Pinpoint the cell where the given text exists, returning its (x, y) midpoint coordinate. 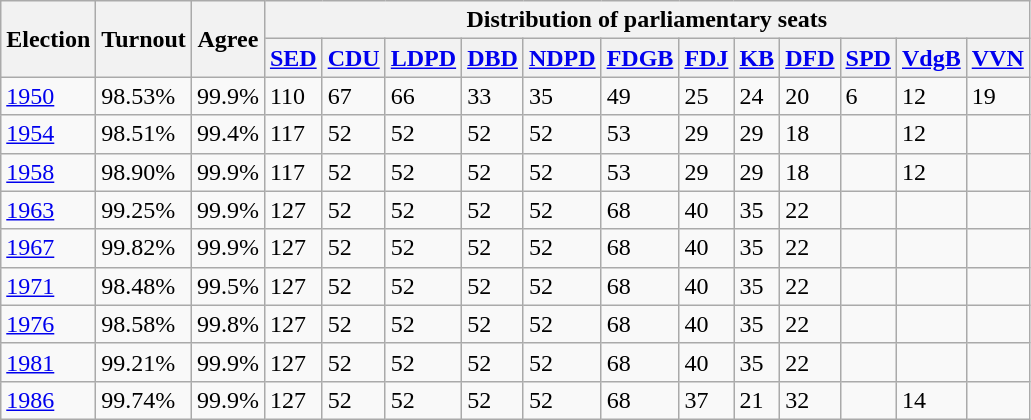
1954 (48, 134)
CDU (354, 58)
99.25% (144, 210)
FDGB (640, 58)
Election (48, 39)
VVN (998, 58)
98.58% (144, 324)
6 (868, 96)
1976 (48, 324)
SED (293, 58)
98.53% (144, 96)
1967 (48, 248)
FDJ (706, 58)
19 (998, 96)
49 (640, 96)
25 (706, 96)
Turnout (144, 39)
1986 (48, 400)
20 (810, 96)
98.48% (144, 286)
33 (493, 96)
99.5% (228, 286)
32 (810, 400)
21 (757, 400)
66 (423, 96)
NDPD (562, 58)
99.21% (144, 362)
Agree (228, 39)
VdgB (931, 58)
1981 (48, 362)
DFD (810, 58)
LDPD (423, 58)
98.51% (144, 134)
1958 (48, 172)
110 (293, 96)
99.74% (144, 400)
99.82% (144, 248)
98.90% (144, 172)
67 (354, 96)
99.4% (228, 134)
SPD (868, 58)
1950 (48, 96)
37 (706, 400)
KB (757, 58)
14 (931, 400)
24 (757, 96)
99.8% (228, 324)
DBD (493, 58)
1963 (48, 210)
1971 (48, 286)
Distribution of parliamentary seats (646, 20)
